Search for the cell housing the specified text and yield its [X, Y] center coordinate. 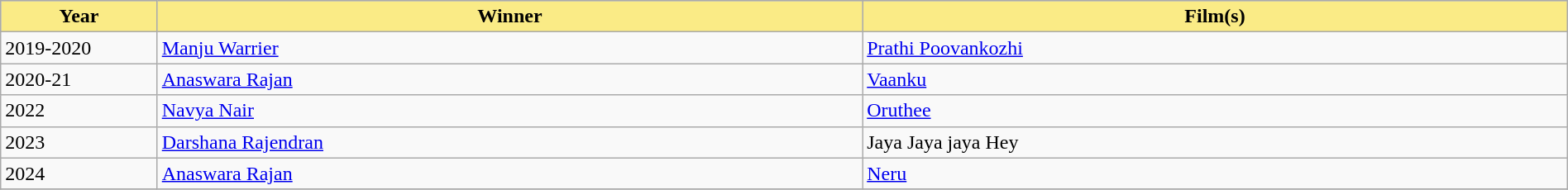
Darshana Rajendran [509, 142]
2024 [79, 173]
Year [79, 17]
2020-21 [79, 79]
2023 [79, 142]
Vaanku [1216, 79]
Navya Nair [509, 111]
Prathi Poovankozhi [1216, 48]
Neru [1216, 173]
Oruthee [1216, 111]
2019-2020 [79, 48]
Film(s) [1216, 17]
Manju Warrier [509, 48]
Jaya Jaya jaya Hey [1216, 142]
2022 [79, 111]
Winner [509, 17]
